Output the (X, Y) coordinate of the center of the cell containing the given text.  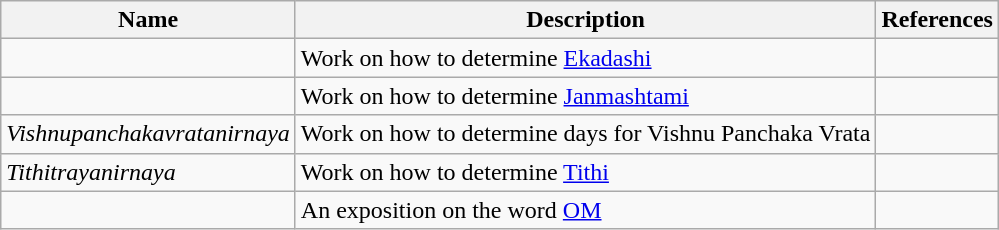
Work on how to determine days for Vishnu Panchaka Vrata (586, 134)
Work on how to determine Ekadashi (586, 58)
References (938, 20)
Vishnupanchakavratanirnaya (148, 134)
Work on how to determine Janmashtami (586, 96)
Work on how to determine Tithi (586, 172)
An exposition on the word OM (586, 210)
Description (586, 20)
Name (148, 20)
Tithitrayanirnaya (148, 172)
